Detect which cell encompasses the target text, then output its [X, Y] center coordinate. 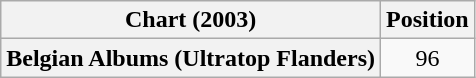
Belgian Albums (Ultratop Flanders) [191, 58]
Chart (2003) [191, 20]
96 [428, 58]
Position [428, 20]
